Locate the cell with the specified text and output its (X, Y) center coordinate. 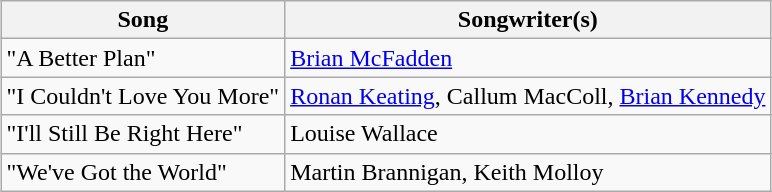
Ronan Keating, Callum MacColl, Brian Kennedy (528, 96)
Martin Brannigan, Keith Molloy (528, 172)
"A Better Plan" (143, 58)
Songwriter(s) (528, 20)
"I Couldn't Love You More" (143, 96)
"We've Got the World" (143, 172)
Louise Wallace (528, 134)
"I'll Still Be Right Here" (143, 134)
Brian McFadden (528, 58)
Song (143, 20)
